Output the [x, y] coordinate of the center of the cell containing the given text.  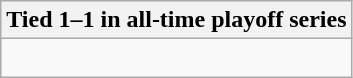
Tied 1–1 in all-time playoff series [176, 20]
